Return [x, y] of the center of cell containing provided text 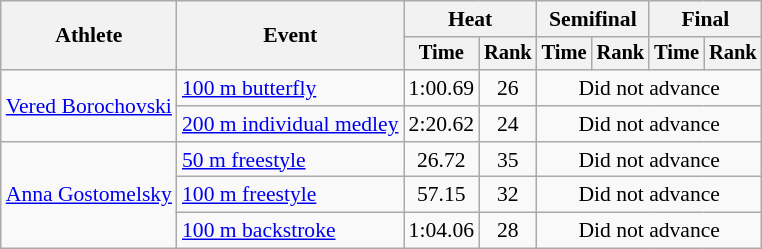
24 [508, 124]
Vered Borochovski [89, 106]
1:00.69 [442, 88]
Anna Gostomelsky [89, 196]
26.72 [442, 160]
100 m freestyle [290, 195]
Heat [470, 19]
100 m butterfly [290, 88]
1:04.06 [442, 231]
200 m individual medley [290, 124]
32 [508, 195]
50 m freestyle [290, 160]
100 m backstroke [290, 231]
26 [508, 88]
28 [508, 231]
57.15 [442, 195]
Final [705, 19]
35 [508, 160]
2:20.62 [442, 124]
Semifinal [593, 19]
Event [290, 36]
Athlete [89, 36]
